From the cell containing the given text, extract its center point as (x, y) coordinate. 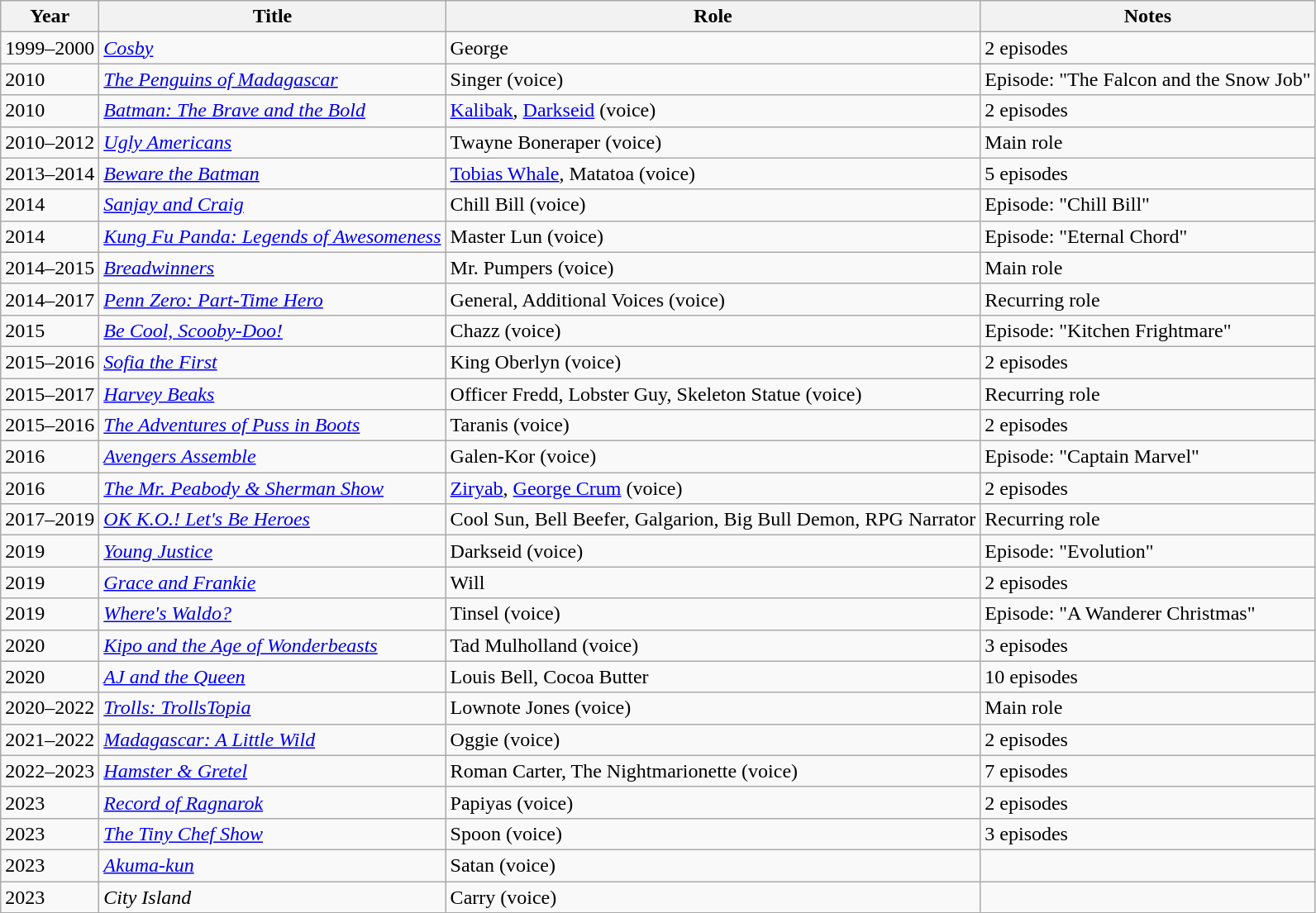
Harvey Beaks (273, 394)
Lownote Jones (voice) (713, 708)
King Oberlyn (voice) (713, 362)
Ziryab, George Crum (voice) (713, 488)
Episode: "A Wanderer Christmas" (1147, 614)
Tad Mulholland (voice) (713, 645)
Young Justice (273, 551)
Avengers Assemble (273, 457)
The Penguins of Madagascar (273, 79)
2014–2015 (50, 268)
Ugly Americans (273, 142)
2014–2017 (50, 299)
Carry (voice) (713, 896)
Singer (voice) (713, 79)
Episode: "The Falcon and the Snow Job" (1147, 79)
1999–2000 (50, 48)
7 episodes (1147, 771)
Tinsel (voice) (713, 614)
Kipo and the Age of Wonderbeasts (273, 645)
Roman Carter, The Nightmarionette (voice) (713, 771)
Master Lun (voice) (713, 236)
Breadwinners (273, 268)
Akuma-kun (273, 865)
2015–2017 (50, 394)
City Island (273, 896)
Episode: "Eternal Chord" (1147, 236)
Papiyas (voice) (713, 802)
2022–2023 (50, 771)
Chazz (voice) (713, 330)
Episode: "Chill Bill" (1147, 205)
2010–2012 (50, 142)
Episode: "Evolution" (1147, 551)
Galen-Kor (voice) (713, 457)
OK K.O.! Let's Be Heroes (273, 520)
Kalibak, Darkseid (voice) (713, 111)
Madagascar: A Little Wild (273, 739)
Title (273, 17)
Taranis (voice) (713, 426)
2021–2022 (50, 739)
The Tiny Chef Show (273, 834)
AJ and the Queen (273, 677)
Twayne Boneraper (voice) (713, 142)
2015 (50, 330)
Sofia the First (273, 362)
Sanjay and Craig (273, 205)
Oggie (voice) (713, 739)
Will (713, 583)
5 episodes (1147, 174)
General, Additional Voices (voice) (713, 299)
Record of Ragnarok (273, 802)
Spoon (voice) (713, 834)
Hamster & Gretel (273, 771)
Be Cool, Scooby-Doo! (273, 330)
Where's Waldo? (273, 614)
Penn Zero: Part-Time Hero (273, 299)
Chill Bill (voice) (713, 205)
Grace and Frankie (273, 583)
George (713, 48)
Beware the Batman (273, 174)
Mr. Pumpers (voice) (713, 268)
Notes (1147, 17)
Episode: "Captain Marvel" (1147, 457)
The Mr. Peabody & Sherman Show (273, 488)
Satan (voice) (713, 865)
Year (50, 17)
Batman: The Brave and the Bold (273, 111)
The Adventures of Puss in Boots (273, 426)
10 episodes (1147, 677)
Darkseid (voice) (713, 551)
2013–2014 (50, 174)
Tobias Whale, Matatoa (voice) (713, 174)
Episode: "Kitchen Frightmare" (1147, 330)
Trolls: TrollsTopia (273, 708)
2017–2019 (50, 520)
Cosby (273, 48)
Cool Sun, Bell Beefer, Galgarion, Big Bull Demon, RPG Narrator (713, 520)
Kung Fu Panda: Legends of Awesomeness (273, 236)
Role (713, 17)
Officer Fredd, Lobster Guy, Skeleton Statue (voice) (713, 394)
2020–2022 (50, 708)
Louis Bell, Cocoa Butter (713, 677)
